Extract the (x, y) coordinate from the center of the cell holding the provided text.  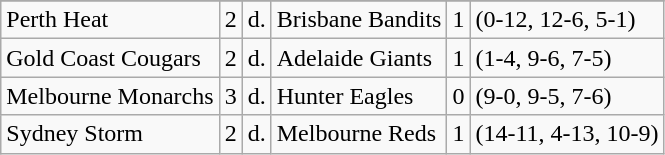
Gold Coast Cougars (110, 58)
(9-0, 9-5, 7-6) (567, 96)
Melbourne Monarchs (110, 96)
Sydney Storm (110, 134)
3 (230, 96)
Brisbane Bandits (359, 20)
(0-12, 12-6, 5-1) (567, 20)
Melbourne Reds (359, 134)
(1-4, 9-6, 7-5) (567, 58)
(14-11, 4-13, 10-9) (567, 134)
Perth Heat (110, 20)
Hunter Eagles (359, 96)
0 (458, 96)
Adelaide Giants (359, 58)
